Locate the cell with the specified text and output its (x, y) center coordinate. 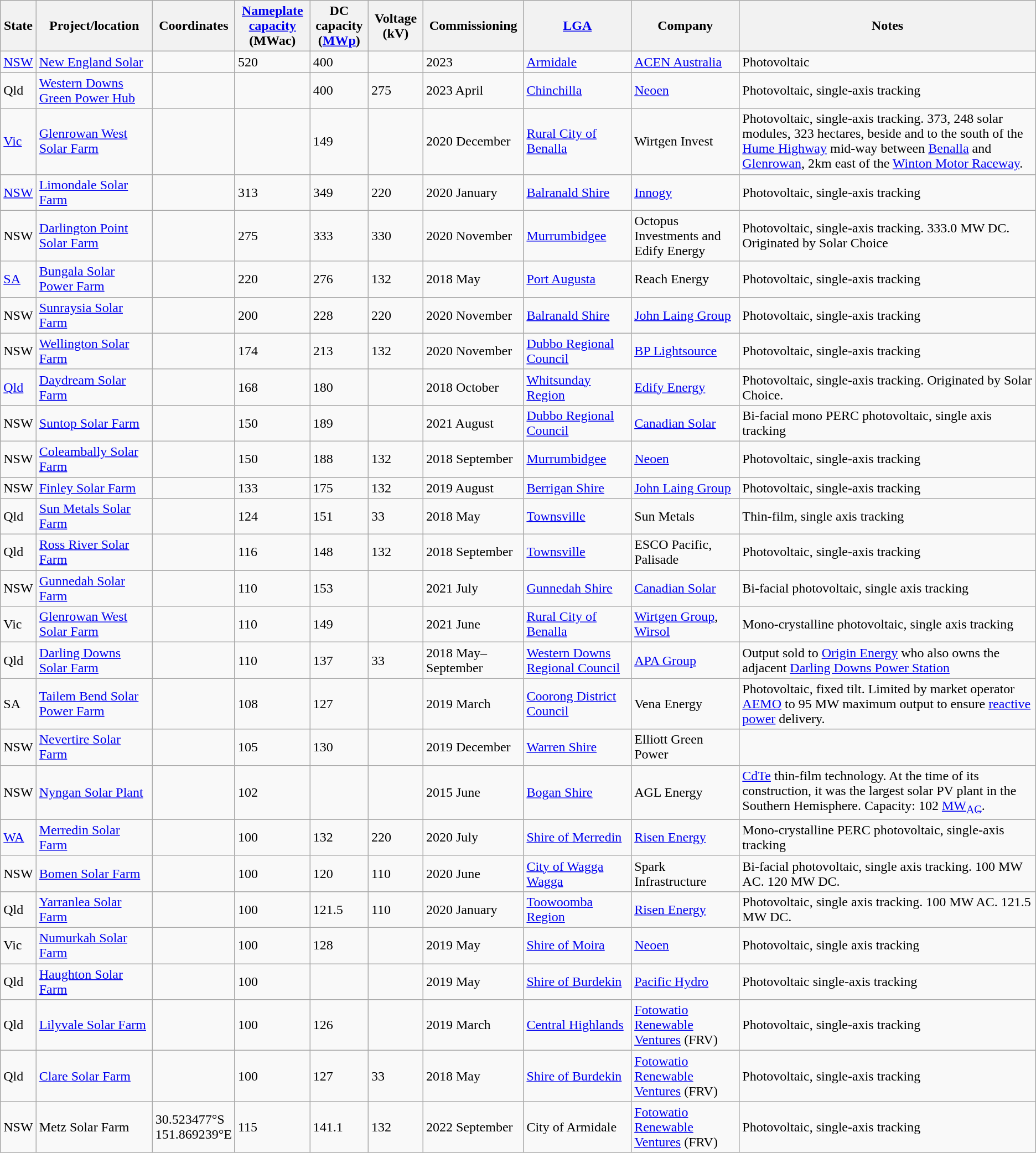
115 (272, 1127)
Haughton Solar Farm (94, 981)
2019 August (473, 487)
APA Group (685, 661)
ESCO Pacific, Palisade (685, 552)
2019 December (473, 747)
174 (272, 351)
Toowoomba Region (578, 910)
Photovoltaic, single-axis tracking. Originated by Solar Choice. (888, 387)
Warren Shire (578, 747)
Bi-facial photovoltaic, single axis tracking (888, 589)
Thin-film, single axis tracking (888, 517)
Darling Downs Solar Farm (94, 661)
102 (272, 792)
Gunnedah Solar Farm (94, 589)
213 (339, 351)
Port Augusta (578, 279)
DC capacity(MWp) (339, 26)
188 (339, 459)
Bogan Shire (578, 792)
Project/location (94, 26)
Sunraysia Solar Farm (94, 315)
Western Downs Regional Council (578, 661)
Notes (888, 26)
Bomen Solar Farm (94, 873)
Reach Energy (685, 279)
2020 December (473, 142)
Shire of Moira (578, 946)
2021 August (473, 423)
Whitsunday Region (578, 387)
AGL Energy (685, 792)
Innogy (685, 193)
2021 June (473, 624)
Photovoltaic, fixed tilt. Limited by market operator AEMO to 95 MW maximum output to ensure reactive power delivery. (888, 704)
Coleambally Solar Farm (94, 459)
151 (339, 517)
Wirtgen Invest (685, 142)
Nameplate capacity (MWac) (272, 26)
200 (272, 315)
349 (339, 193)
BP Lightsource (685, 351)
Photovoltaic, single axis tracking (888, 946)
Armidale (578, 62)
Elliott Green Power (685, 747)
108 (272, 704)
Darlington Point Solar Farm (94, 236)
Sun Metals (685, 517)
121.5 (339, 910)
Clare Solar Farm (94, 1076)
Central Highlands (578, 1025)
105 (272, 747)
228 (339, 315)
State (18, 26)
Berrigan Shire (578, 487)
Metz Solar Farm (94, 1127)
Voltage (kV) (395, 26)
Bungala Solar Power Farm (94, 279)
Photovoltaic single-axis tracking (888, 981)
Coorong District Council (578, 704)
2020 July (473, 838)
City of Armidale (578, 1127)
148 (339, 552)
130 (339, 747)
120 (339, 873)
2022 September (473, 1127)
Photovoltaic, single axis tracking. 100 MW AC. 121.5 MW DC. (888, 910)
Nyngan Solar Plant (94, 792)
330 (395, 236)
New England Solar (94, 62)
Limondale Solar Farm (94, 193)
Tailem Bend Solar Power Farm (94, 704)
Yarranlea Solar Farm (94, 910)
Numurkah Solar Farm (94, 946)
Nevertire Solar Farm (94, 747)
Mono-crystalline PERC photovoltaic, single-axis tracking (888, 838)
133 (272, 487)
Bi-facial photovoltaic, single axis tracking. 100 MW AC. 120 MW DC. (888, 873)
520 (272, 62)
Wellington Solar Farm (94, 351)
Gunnedah Shire (578, 589)
Vena Energy (685, 704)
126 (339, 1025)
Commissioning (473, 26)
Company (685, 26)
2023 April (473, 91)
Edify Energy (685, 387)
Output sold to Origin Energy who also owns the adjacent Darling Downs Power Station (888, 661)
137 (339, 661)
Suntop Solar Farm (94, 423)
2021 July (473, 589)
2018 May–September (473, 661)
116 (272, 552)
City of Wagga Wagga (578, 873)
Coordinates (194, 26)
ACEN Australia (685, 62)
2023 (473, 62)
WA (18, 838)
Lilyvale Solar Farm (94, 1025)
276 (339, 279)
Finley Solar Farm (94, 487)
Octopus Investments and Edify Energy (685, 236)
333 (339, 236)
141.1 (339, 1127)
180 (339, 387)
168 (272, 387)
2018 October (473, 387)
313 (272, 193)
175 (339, 487)
Sun Metals Solar Farm (94, 517)
30.523477°S151.869239°E (194, 1127)
124 (272, 517)
Shire of Merredin (578, 838)
Wirtgen Group, Wirsol (685, 624)
189 (339, 423)
CdTe thin-film technology. At the time of its construction, it was the largest solar PV plant in the Southern Hemisphere. Capacity: 102 MWAC. (888, 792)
Spark Infrastructure (685, 873)
2015 June (473, 792)
Pacific Hydro (685, 981)
Merredin Solar Farm (94, 838)
Mono-crystalline photovoltaic, single axis tracking (888, 624)
Ross River Solar Farm (94, 552)
Photovoltaic, single-axis tracking. 333.0 MW DC. Originated by Solar Choice (888, 236)
Bi-facial mono PERC photovoltaic, single axis tracking (888, 423)
2020 June (473, 873)
Photovoltaic (888, 62)
LGA (578, 26)
128 (339, 946)
Western Downs Green Power Hub (94, 91)
153 (339, 589)
Chinchilla (578, 91)
Daydream Solar Farm (94, 387)
